Identify which cell holds the provided text, then report its [X, Y] central coordinate. 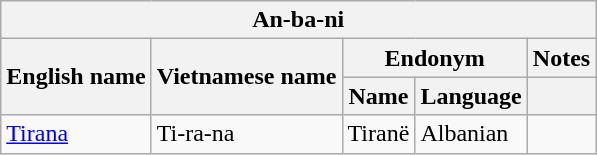
Vietnamese name [246, 77]
Notes [561, 58]
English name [76, 77]
Albanian [471, 134]
Tiranë [378, 134]
Ti-ra-na [246, 134]
Language [471, 96]
Endonym [434, 58]
Tirana [76, 134]
Name [378, 96]
An-ba-ni [298, 20]
